Determine the [x, y] coordinate at the center of the cell enclosing the given text.  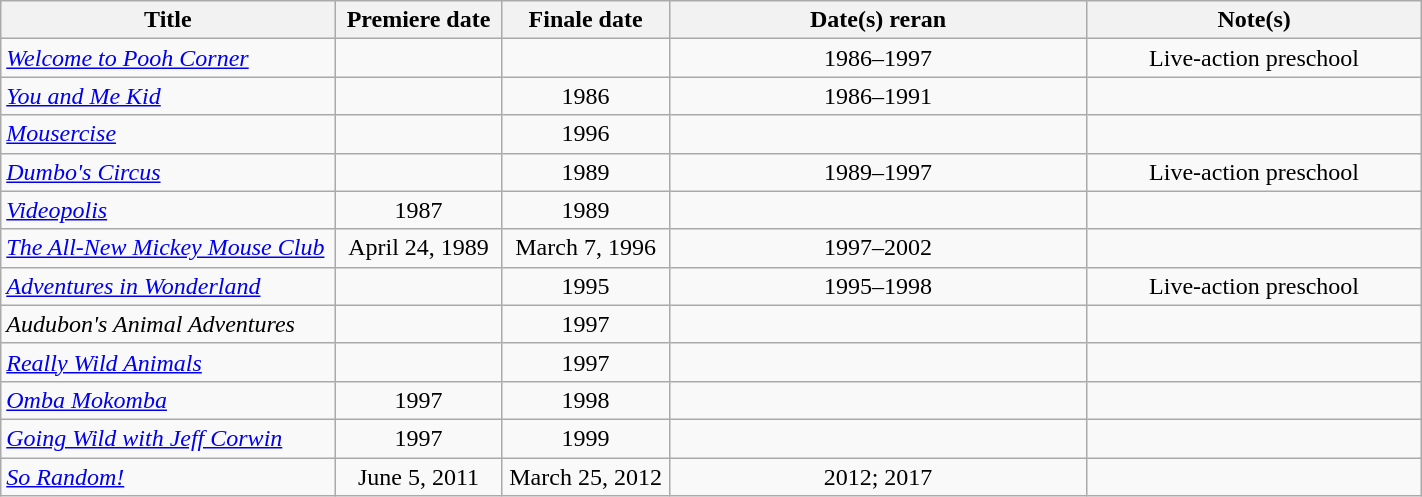
1995 [586, 286]
You and Me Kid [168, 96]
Going Wild with Jeff Corwin [168, 438]
Videopolis [168, 210]
1987 [418, 210]
Omba Mokomba [168, 400]
March 25, 2012 [586, 477]
1995–1998 [878, 286]
So Random! [168, 477]
Welcome to Pooh Corner [168, 58]
The All-New Mickey Mouse Club [168, 248]
Date(s) reran [878, 20]
2012; 2017 [878, 477]
1998 [586, 400]
Dumbo's Circus [168, 172]
1996 [586, 134]
1986–1997 [878, 58]
1997–2002 [878, 248]
1989–1997 [878, 172]
Premiere date [418, 20]
Really Wild Animals [168, 362]
1986–1991 [878, 96]
Finale date [586, 20]
1999 [586, 438]
Adventures in Wonderland [168, 286]
June 5, 2011 [418, 477]
Note(s) [1254, 20]
Mousercise [168, 134]
April 24, 1989 [418, 248]
Audubon's Animal Adventures [168, 324]
1986 [586, 96]
Title [168, 20]
March 7, 1996 [586, 248]
